Extract the (X, Y) coordinate from the center of the cell holding the provided text.  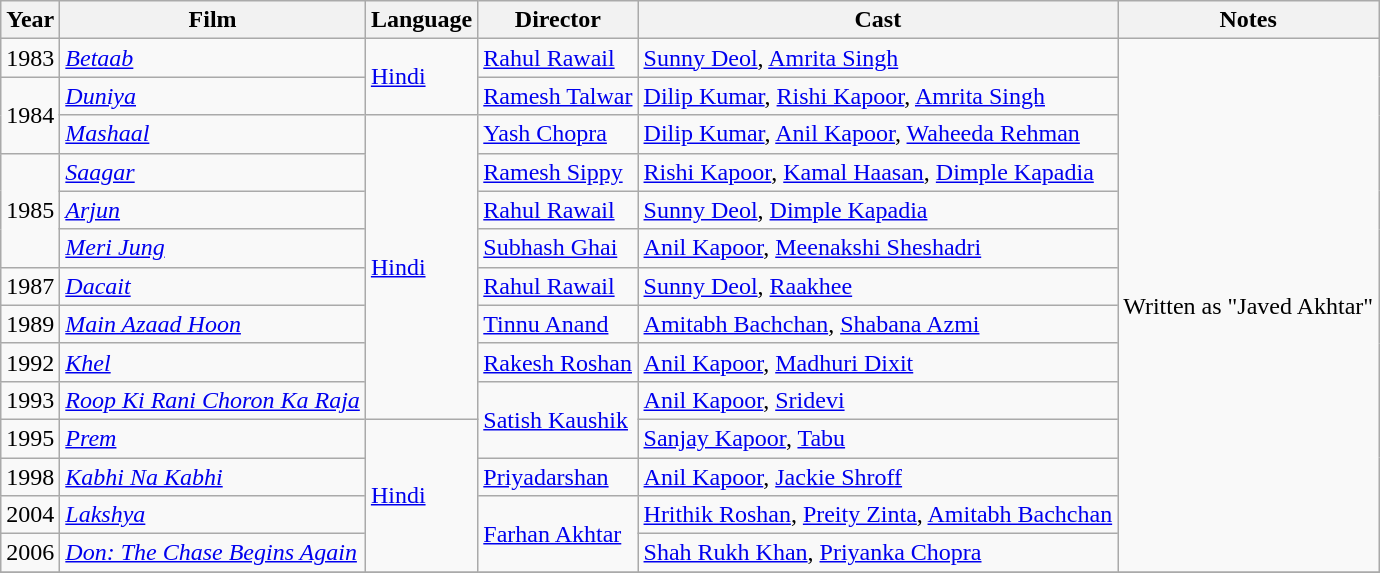
Ramesh Talwar (558, 96)
Shah Rukh Khan, Priyanka Chopra (878, 553)
Anil Kapoor, Jackie Shroff (878, 477)
Tinnu Anand (558, 324)
1995 (30, 438)
Saagar (213, 172)
Dacait (213, 286)
Sanjay Kapoor, Tabu (878, 438)
Cast (878, 20)
Written as "Javed Akhtar" (1248, 306)
1989 (30, 324)
Sunny Deol, Dimple Kapadia (878, 210)
1993 (30, 400)
Betaab (213, 58)
1992 (30, 362)
Subhash Ghai (558, 248)
Satish Kaushik (558, 419)
Priyadarshan (558, 477)
Dilip Kumar, Rishi Kapoor, Amrita Singh (878, 96)
1983 (30, 58)
Don: The Chase Begins Again (213, 553)
Prem (213, 438)
Yash Chopra (558, 134)
Anil Kapoor, Meenakshi Sheshadri (878, 248)
Ramesh Sippy (558, 172)
Anil Kapoor, Sridevi (878, 400)
Arjun (213, 210)
Rishi Kapoor, Kamal Haasan, Dimple Kapadia (878, 172)
2004 (30, 515)
Meri Jung (213, 248)
Director (558, 20)
Roop Ki Rani Choron Ka Raja (213, 400)
Sunny Deol, Raakhee (878, 286)
Kabhi Na Kabhi (213, 477)
Duniya (213, 96)
Lakshya (213, 515)
Sunny Deol, Amrita Singh (878, 58)
Amitabh Bachchan, Shabana Azmi (878, 324)
1998 (30, 477)
1985 (30, 210)
Language (421, 20)
2006 (30, 553)
Year (30, 20)
Farhan Akhtar (558, 534)
Dilip Kumar, Anil Kapoor, Waheeda Rehman (878, 134)
Film (213, 20)
1987 (30, 286)
1984 (30, 115)
Hrithik Roshan, Preity Zinta, Amitabh Bachchan (878, 515)
Rakesh Roshan (558, 362)
Notes (1248, 20)
Mashaal (213, 134)
Anil Kapoor, Madhuri Dixit (878, 362)
Khel (213, 362)
Main Azaad Hoon (213, 324)
